Capture the cell that displays the provided text and extract its [x, y] central coordinate. 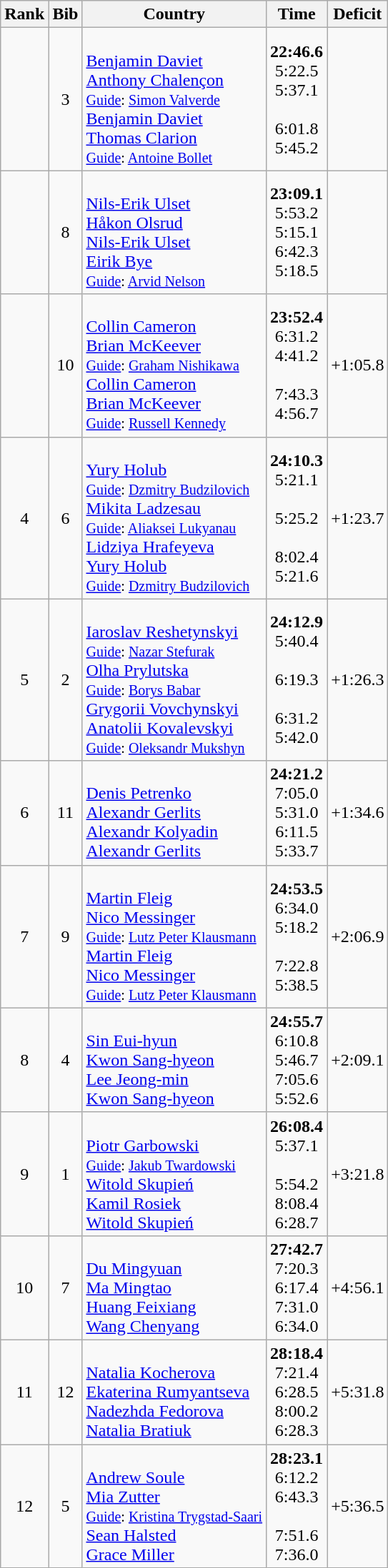
23:09.15:53.25:15.16:42.35:18.5 [297, 233]
+1:26.3 [357, 679]
Country [174, 14]
27:42.77:20.36:17.47:31.06:34.0 [297, 1288]
23:52.46:31.24:41.27:43.34:56.7 [297, 365]
26:08.45:37.15:54.28:08.46:28.7 [297, 1173]
24:21.27:05.05:31.06:11.55:33.7 [297, 813]
Du MingyuanMa MingtaoHuang FeixiangWang Chenyang [174, 1288]
Bib [66, 14]
22:46.65:22.55:37.16:01.85:45.2 [297, 99]
Deficit [357, 14]
Benjamin DavietAnthony ChalençonGuide: Simon ValverdeBenjamin DavietThomas ClarionGuide: Antoine Bollet [174, 99]
+3:21.8 [357, 1173]
28:18.47:21.46:28.58:00.26:28.3 [297, 1392]
1 [66, 1173]
+1:23.7 [357, 518]
Piotr GarbowskiGuide: Jakub TwardowskiWitold SkupieńKamil RosiekWitold Skupień [174, 1173]
+1:05.8 [357, 365]
Martin FleigNico MessingerGuide: Lutz Peter KlausmannMartin FleigNico MessingerGuide: Lutz Peter Klausmann [174, 936]
Yury HolubGuide: Dzmitry BudzilovichMikita LadzesauGuide: Aliaksei LukyanauLidziya HrafeyevaYury HolubGuide: Dzmitry Budzilovich [174, 518]
24:10.35:21.15:25.28:02.45:21.6 [297, 518]
2 [66, 679]
Collin CameronBrian McKeeverGuide: Graham NishikawaCollin CameronBrian McKeeverGuide: Russell Kennedy [174, 365]
24:55.76:10.85:46.77:05.65:52.6 [297, 1060]
+5:36.5 [357, 1506]
24:53.56:34.05:18.27:22.85:38.5 [297, 936]
+2:06.9 [357, 936]
Rank [24, 14]
Time [297, 14]
Sin Eui-hyunKwon Sang-hyeonLee Jeong-minKwon Sang-hyeon [174, 1060]
Natalia KocherovaEkaterina RumyantsevaNadezhda FedorovaNatalia Bratiuk [174, 1392]
+4:56.1 [357, 1288]
Nils-Erik UlsetHåkon OlsrudNils-Erik UlsetEirik ByeGuide: Arvid Nelson [174, 233]
Andrew SouleMia ZutterGuide: Kristina Trygstad-SaariSean HalstedGrace Miller [174, 1506]
Denis PetrenkoAlexandr GerlitsAlexandr KolyadinAlexandr Gerlits [174, 813]
+1:34.6 [357, 813]
+2:09.1 [357, 1060]
Iaroslav ReshetynskyiGuide: Nazar StefurakOlha PrylutskaGuide: Borys BabarGrygorii VovchynskyiAnatolii KovalevskyiGuide: Oleksandr Mukshyn [174, 679]
24:12.95:40.46:19.36:31.25:42.0 [297, 679]
+5:31.8 [357, 1392]
3 [66, 99]
28:23.16:12.26:43.37:51.67:36.0 [297, 1506]
